Scan for the cell matching the given text and deliver its (X, Y) coordinate at center. 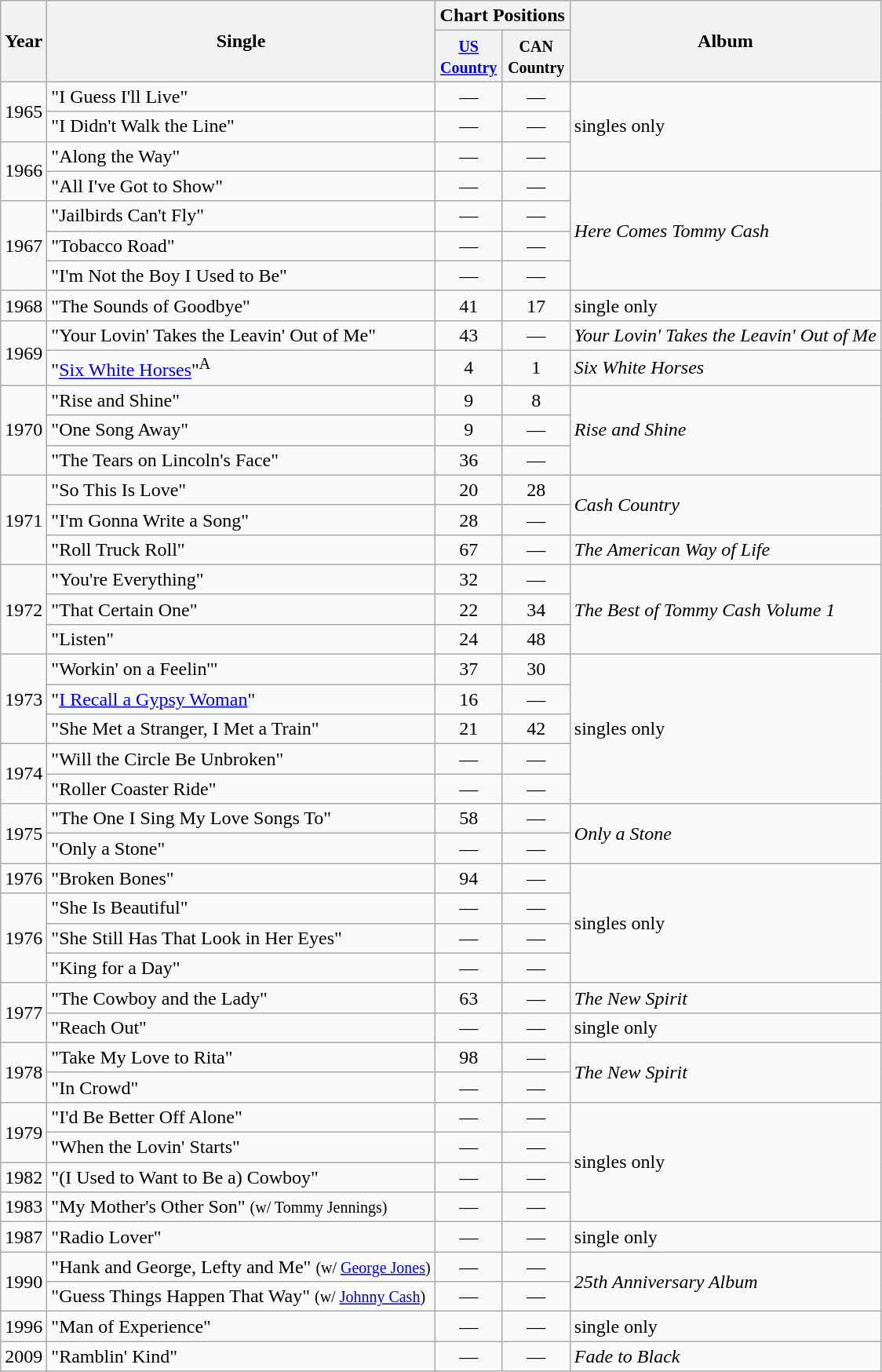
1969 (24, 353)
Album (725, 41)
8 (536, 400)
Single (241, 41)
CAN Country (536, 57)
41 (468, 305)
"In Crowd" (241, 1087)
The Best of Tommy Cash Volume 1 (725, 609)
"Listen" (241, 639)
2009 (24, 1356)
1987 (24, 1237)
1970 (24, 430)
36 (468, 460)
"The Sounds of Goodbye" (241, 305)
"I Guess I'll Live" (241, 97)
"Man of Experience" (241, 1326)
24 (468, 639)
1975 (24, 834)
"King for a Day" (241, 968)
1977 (24, 1013)
"Ramblin' Kind" (241, 1356)
22 (468, 609)
1979 (24, 1132)
1971 (24, 520)
US Country (468, 57)
"Jailbirds Can't Fly" (241, 216)
17 (536, 305)
1966 (24, 171)
1990 (24, 1282)
25th Anniversary Album (725, 1282)
"Your Lovin' Takes the Leavin' Out of Me" (241, 335)
37 (468, 670)
"Reach Out" (241, 1027)
1 (536, 367)
"When the Lovin' Starts" (241, 1148)
20 (468, 490)
Here Comes Tommy Cash (725, 231)
1965 (24, 111)
1968 (24, 305)
42 (536, 729)
"I Didn't Walk the Line" (241, 126)
1996 (24, 1326)
"I'm Not the Boy I Used to Be" (241, 275)
"Will the Circle Be Unbroken" (241, 759)
98 (468, 1057)
43 (468, 335)
Rise and Shine (725, 430)
4 (468, 367)
1967 (24, 246)
"That Certain One" (241, 609)
"Hank and George, Lefty and Me" (w/ George Jones) (241, 1267)
63 (468, 998)
58 (468, 819)
"I'm Gonna Write a Song" (241, 520)
48 (536, 639)
Six White Horses (725, 367)
21 (468, 729)
"Workin' on a Feelin'" (241, 670)
1983 (24, 1207)
16 (468, 699)
"Six White Horses"A (241, 367)
"The Cowboy and the Lady" (241, 998)
"All I've Got to Show" (241, 186)
30 (536, 670)
1978 (24, 1072)
"One Song Away" (241, 430)
Chart Positions (502, 16)
"My Mother's Other Son" (w/ Tommy Jennings) (241, 1207)
Only a Stone (725, 834)
"Tobacco Road" (241, 246)
"Guess Things Happen That Way" (w/ Johnny Cash) (241, 1297)
"I'd Be Better Off Alone" (241, 1117)
"Take My Love to Rita" (241, 1057)
"I Recall a Gypsy Woman" (241, 699)
"Rise and Shine" (241, 400)
"Roll Truck Roll" (241, 549)
1973 (24, 699)
The American Way of Life (725, 549)
"The Tears on Lincoln's Face" (241, 460)
"So This Is Love" (241, 490)
34 (536, 609)
"Roller Coaster Ride" (241, 789)
"Along the Way" (241, 156)
"She Is Beautiful" (241, 908)
32 (468, 579)
Year (24, 41)
"Broken Bones" (241, 878)
1974 (24, 774)
67 (468, 549)
"She Met a Stranger, I Met a Train" (241, 729)
Fade to Black (725, 1356)
"Only a Stone" (241, 848)
"She Still Has That Look in Her Eyes" (241, 938)
1982 (24, 1177)
94 (468, 878)
Cash Country (725, 505)
"Radio Lover" (241, 1237)
"(I Used to Want to Be a) Cowboy" (241, 1177)
1972 (24, 609)
"The One I Sing My Love Songs To" (241, 819)
"You're Everything" (241, 579)
Your Lovin' Takes the Leavin' Out of Me (725, 335)
